Detect which cell encompasses the target text, then output its [X, Y] center coordinate. 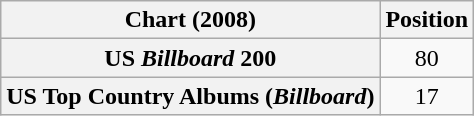
Position [427, 20]
80 [427, 58]
US Billboard 200 [190, 58]
Chart (2008) [190, 20]
17 [427, 96]
US Top Country Albums (Billboard) [190, 96]
